Locate the cell with the specified text and output its [X, Y] center coordinate. 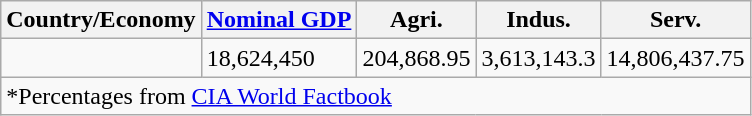
Nominal GDP [279, 20]
*Percentages from CIA World Factbook [376, 96]
Indus. [538, 20]
14,806,437.75 [676, 58]
Serv. [676, 20]
Agri. [416, 20]
Country/Economy [101, 20]
3,613,143.3 [538, 58]
18,624,450 [279, 58]
204,868.95 [416, 58]
